Pinpoint the cell where the given text exists, returning its [x, y] midpoint coordinate. 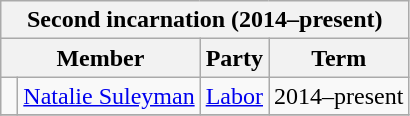
Natalie Suleyman [109, 96]
Labor [234, 96]
Term [339, 58]
Second incarnation (2014–present) [205, 20]
Party [234, 58]
2014–present [339, 96]
Member [100, 58]
